Locate the cell with the specified text and output its [X, Y] center coordinate. 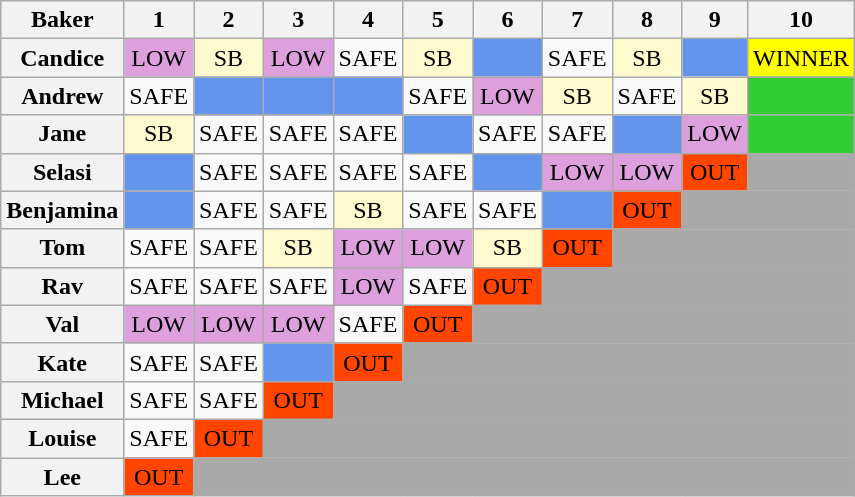
Tom [62, 248]
Michael [62, 400]
2 [229, 20]
3 [298, 20]
Lee [62, 477]
Candice [62, 58]
Rav [62, 286]
9 [715, 20]
Louise [62, 438]
Kate [62, 362]
4 [368, 20]
Jane [62, 134]
Val [62, 324]
10 [802, 20]
Andrew [62, 96]
Baker [62, 20]
5 [438, 20]
8 [647, 20]
Selasi [62, 172]
Benjamina [62, 210]
WINNER [802, 58]
6 [508, 20]
1 [159, 20]
7 [577, 20]
